Locate the cell with the specified text and output its (X, Y) center coordinate. 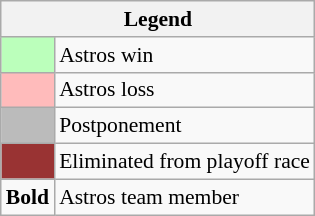
Astros team member (184, 197)
Eliminated from playoff race (184, 162)
Astros loss (184, 90)
Bold (28, 197)
Legend (158, 19)
Postponement (184, 126)
Astros win (184, 55)
